Search for the cell housing the specified text and yield its (x, y) center coordinate. 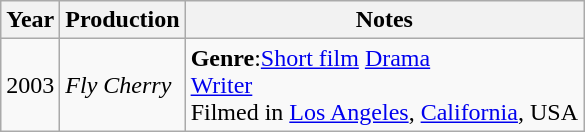
Notes (384, 20)
Year (30, 20)
Fly Cherry (122, 85)
2003 (30, 85)
Production (122, 20)
Genre:Short film DramaWriterFilmed in Los Angeles, California, USA (384, 85)
